For the text-containing cell, return its midpoint in [X, Y] coordinate format. 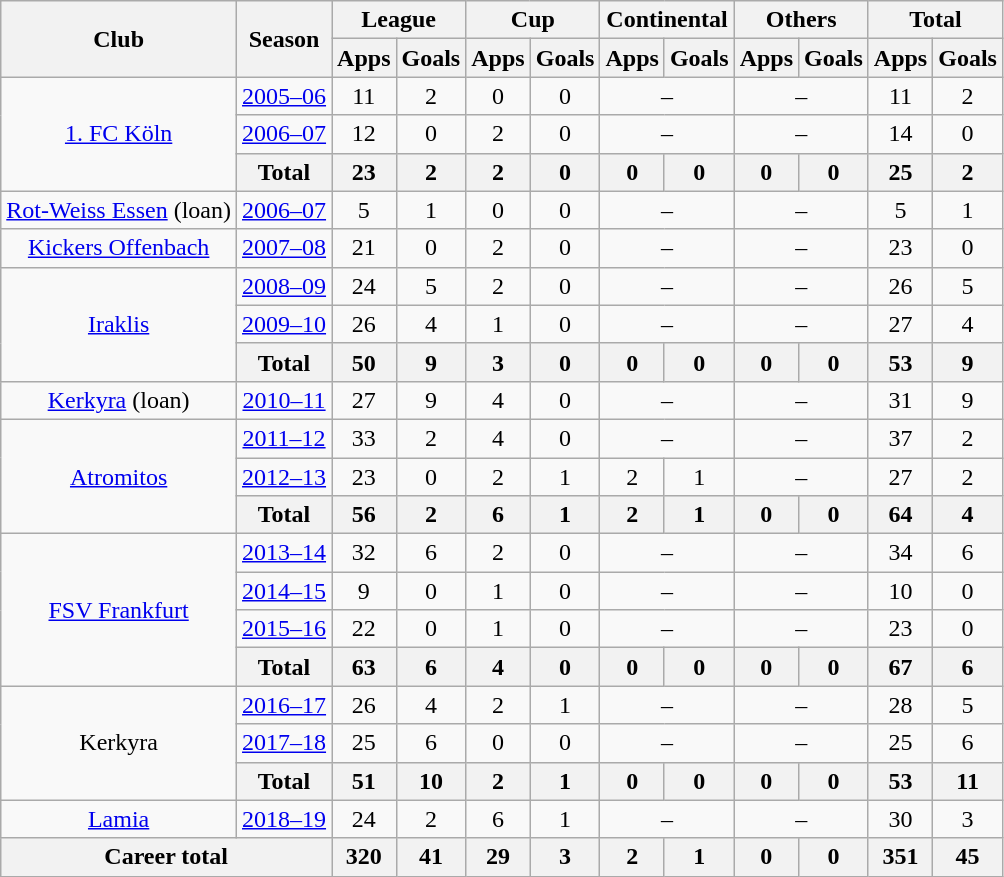
FSV Frankfurt [119, 610]
45 [968, 857]
51 [364, 781]
2011–12 [284, 438]
2008–09 [284, 286]
34 [900, 553]
Season [284, 39]
320 [364, 857]
63 [364, 667]
2009–10 [284, 324]
30 [900, 819]
64 [900, 515]
2017–18 [284, 743]
Kerkyra [119, 743]
Lamia [119, 819]
Continental [667, 20]
Club [119, 39]
31 [900, 400]
Iraklis [119, 324]
41 [431, 857]
22 [364, 629]
21 [364, 248]
2015–16 [284, 629]
1. FC Köln [119, 134]
28 [900, 705]
67 [900, 667]
2012–13 [284, 477]
56 [364, 515]
33 [364, 438]
League [399, 20]
Cup [533, 20]
2013–14 [284, 553]
Atromitos [119, 476]
14 [900, 134]
Kickers Offenbach [119, 248]
2007–08 [284, 248]
50 [364, 362]
Others [801, 20]
37 [900, 438]
12 [364, 134]
2014–15 [284, 591]
32 [364, 553]
2016–17 [284, 705]
29 [498, 857]
2018–19 [284, 819]
2010–11 [284, 400]
Rot-Weiss Essen (loan) [119, 210]
351 [900, 857]
Career total [166, 857]
2005–06 [284, 96]
Kerkyra (loan) [119, 400]
